Determine the (X, Y) coordinate at the center of the cell enclosing the given text.  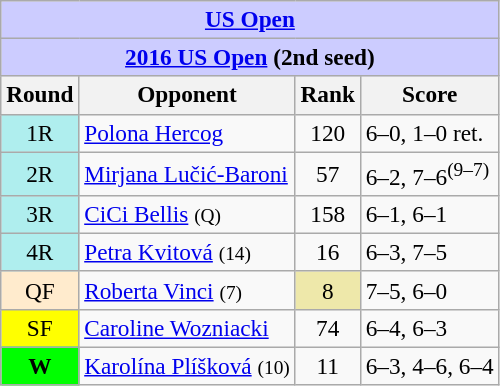
6–2, 7–6(9–7) (430, 173)
Round (40, 95)
158 (328, 214)
SF (40, 328)
Score (430, 95)
Caroline Wozniacki (187, 328)
16 (328, 252)
7–5, 6–0 (430, 290)
6–3, 4–6, 6–4 (430, 366)
Mirjana Lučić-Baroni (187, 173)
Roberta Vinci (7) (187, 290)
6–0, 1–0 ret. (430, 133)
Opponent (187, 95)
6–3, 7–5 (430, 252)
2016 US Open (2nd seed) (250, 57)
CiCi Bellis (Q) (187, 214)
1R (40, 133)
6–1, 6–1 (430, 214)
QF (40, 290)
2R (40, 173)
11 (328, 366)
4R (40, 252)
8 (328, 290)
W (40, 366)
US Open (250, 19)
74 (328, 328)
Rank (328, 95)
6–4, 6–3 (430, 328)
57 (328, 173)
3R (40, 214)
120 (328, 133)
Karolína Plíšková (10) (187, 366)
Petra Kvitová (14) (187, 252)
Polona Hercog (187, 133)
